Scan for the cell matching the given text and deliver its [x, y] coordinate at center. 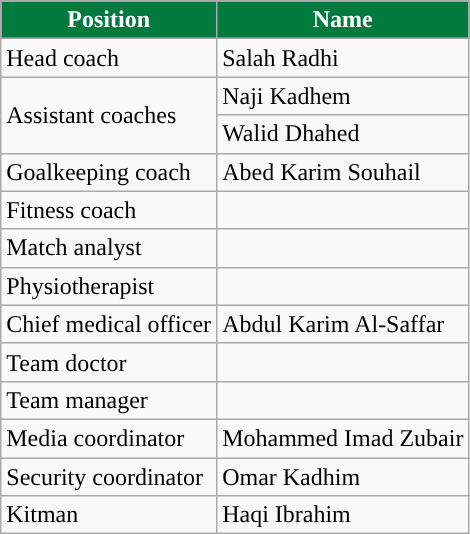
Physiotherapist [109, 286]
Abed Karim Souhail [343, 172]
Security coordinator [109, 477]
Abdul Karim Al-Saffar [343, 324]
Team manager [109, 400]
Assistant coaches [109, 115]
Media coordinator [109, 438]
Name [343, 20]
Goalkeeping coach [109, 172]
Position [109, 20]
Naji Kadhem [343, 96]
Haqi Ibrahim [343, 515]
Team doctor [109, 362]
Mohammed Imad Zubair [343, 438]
Salah Radhi [343, 58]
Chief medical officer [109, 324]
Kitman [109, 515]
Fitness coach [109, 210]
Omar Kadhim [343, 477]
Match analyst [109, 248]
Walid Dhahed [343, 134]
Head coach [109, 58]
